Return the [x, y] coordinate for the center point of the cell that contains the specified text.  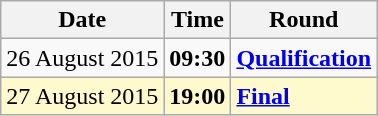
Final [304, 96]
Round [304, 20]
Qualification [304, 58]
27 August 2015 [82, 96]
09:30 [198, 58]
19:00 [198, 96]
Date [82, 20]
Time [198, 20]
26 August 2015 [82, 58]
